Return the (x, y) coordinate for the center point of the cell that contains the specified text.  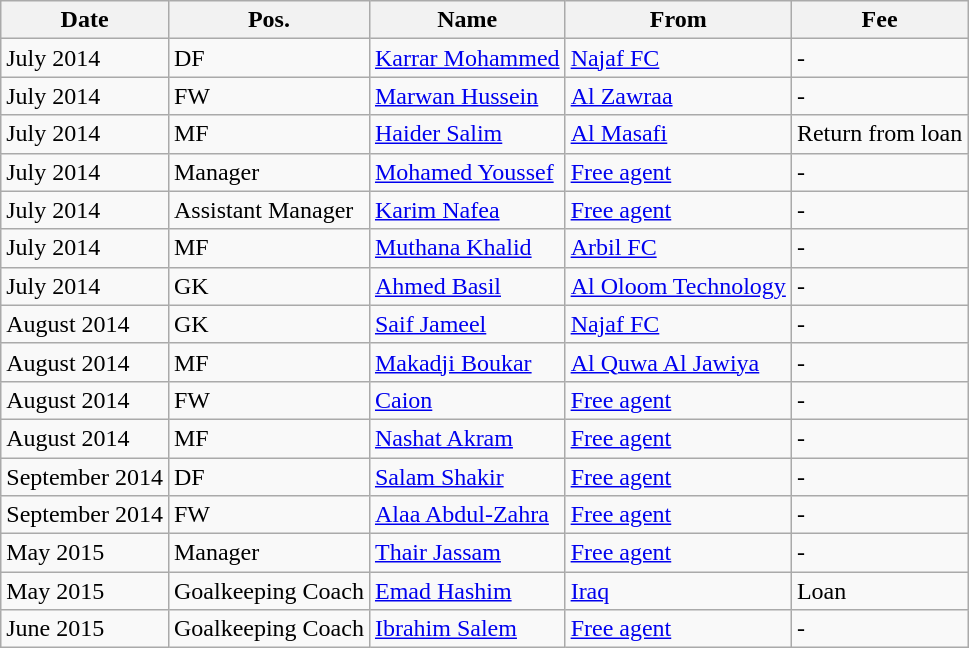
Al Masafi (678, 134)
Muthana Khalid (467, 248)
Thair Jassam (467, 553)
Al Zawraa (678, 96)
Haider Salim (467, 134)
Karrar Mohammed (467, 58)
Name (467, 20)
Loan (879, 591)
Assistant Manager (268, 210)
Saif Jameel (467, 324)
Pos. (268, 20)
Fee (879, 20)
June 2015 (85, 629)
Al Quwa Al Jawiya (678, 362)
Salam Shakir (467, 477)
Return from loan (879, 134)
Arbil FC (678, 248)
Marwan Hussein (467, 96)
Iraq (678, 591)
From (678, 20)
Karim Nafea (467, 210)
Al Oloom Technology (678, 286)
Emad Hashim (467, 591)
Alaa Abdul-Zahra (467, 515)
Nashat Akram (467, 438)
Ahmed Basil (467, 286)
Makadji Boukar (467, 362)
Ibrahim Salem (467, 629)
Caion (467, 400)
Mohamed Youssef (467, 172)
Date (85, 20)
